Output the (x, y) coordinate of the center of the cell containing the given text.  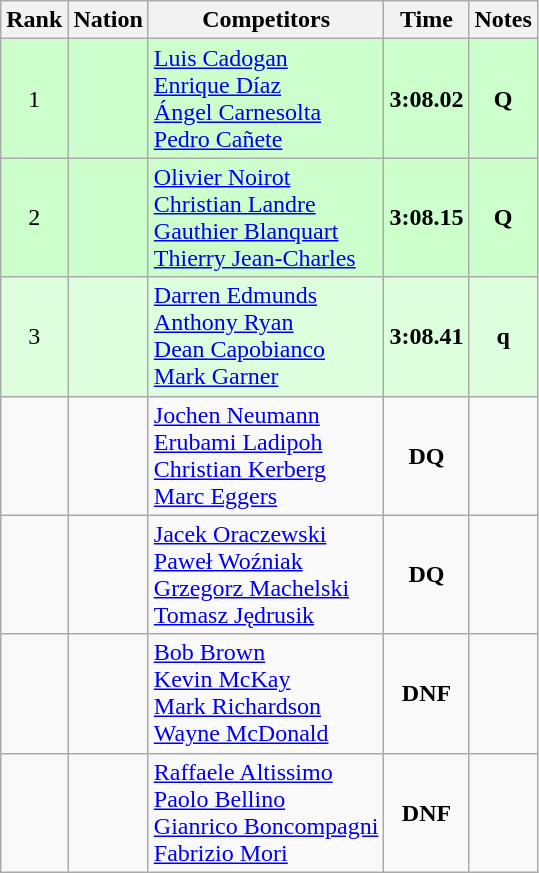
Raffaele AltissimoPaolo BellinoGianrico BoncompagniFabrizio Mori (266, 812)
q (503, 336)
Luis CadoganEnrique DíazÁngel CarnesoltaPedro Cañete (266, 98)
Jochen NeumannErubami LadipohChristian KerbergMarc Eggers (266, 456)
3:08.02 (426, 98)
Jacek OraczewskiPaweł WoźniakGrzegorz MachelskiTomasz Jędrusik (266, 574)
3:08.15 (426, 218)
Olivier NoirotChristian LandreGauthier BlanquartThierry Jean-Charles (266, 218)
Bob BrownKevin McKayMark RichardsonWayne McDonald (266, 694)
Competitors (266, 20)
3 (34, 336)
2 (34, 218)
Rank (34, 20)
Darren EdmundsAnthony RyanDean CapobiancoMark Garner (266, 336)
Nation (108, 20)
Time (426, 20)
3:08.41 (426, 336)
Notes (503, 20)
1 (34, 98)
